Provide the [X, Y] coordinate of the cell's center where the given text is located.  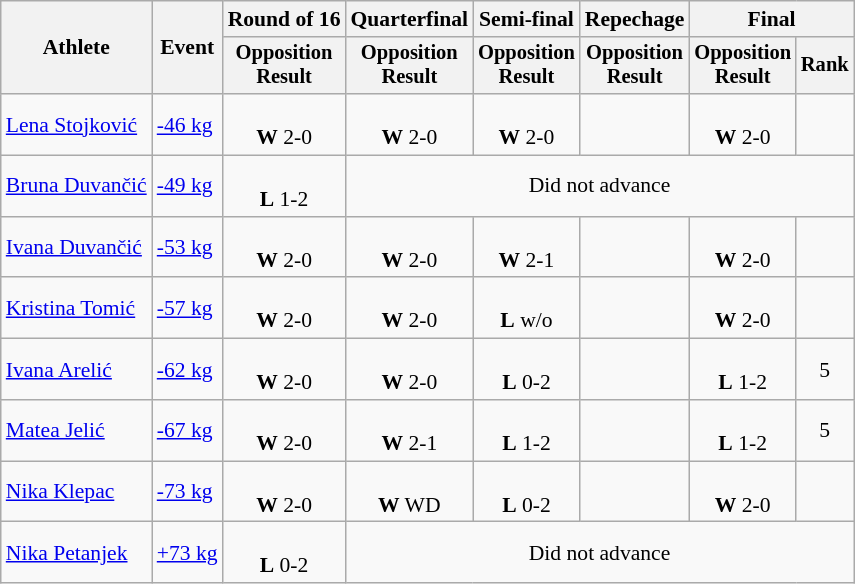
Kristina Tomić [76, 308]
Event [188, 48]
Final [771, 19]
Lena Stojković [76, 124]
Semi-final [526, 19]
Repechage [635, 19]
Round of 16 [284, 19]
Rank [825, 66]
-73 kg [188, 492]
+73 kg [188, 552]
-62 kg [188, 370]
Ivana Arelić [76, 370]
W WD [409, 492]
Nika Petanjek [76, 552]
Ivana Duvančić [76, 248]
Bruna Duvančić [76, 186]
-57 kg [188, 308]
L w/o [526, 308]
-46 kg [188, 124]
-53 kg [188, 248]
-49 kg [188, 186]
Athlete [76, 48]
-67 kg [188, 430]
Nika Klepac [76, 492]
Matea Jelić [76, 430]
Quarterfinal [409, 19]
